From the cell containing the given text, extract its center point as [x, y] coordinate. 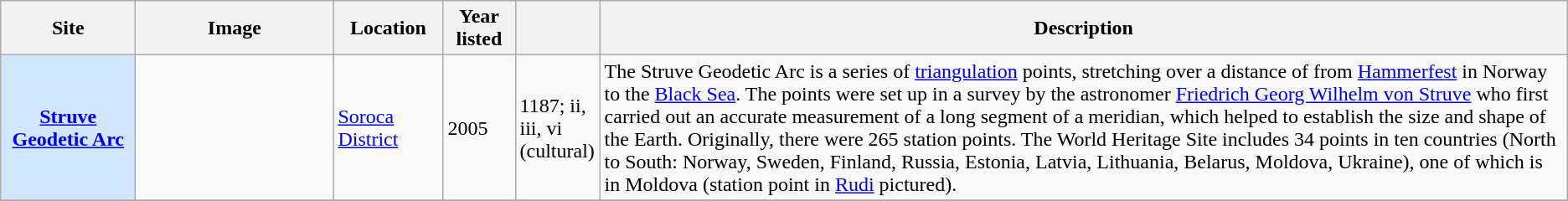
Soroca District [389, 127]
2005 [479, 127]
Year listed [479, 28]
Image [235, 28]
Site [69, 28]
Location [389, 28]
1187; ii, iii, vi (cultural) [558, 127]
Description [1084, 28]
Struve Geodetic Arc [69, 127]
